Capture the cell that displays the provided text and extract its [X, Y] central coordinate. 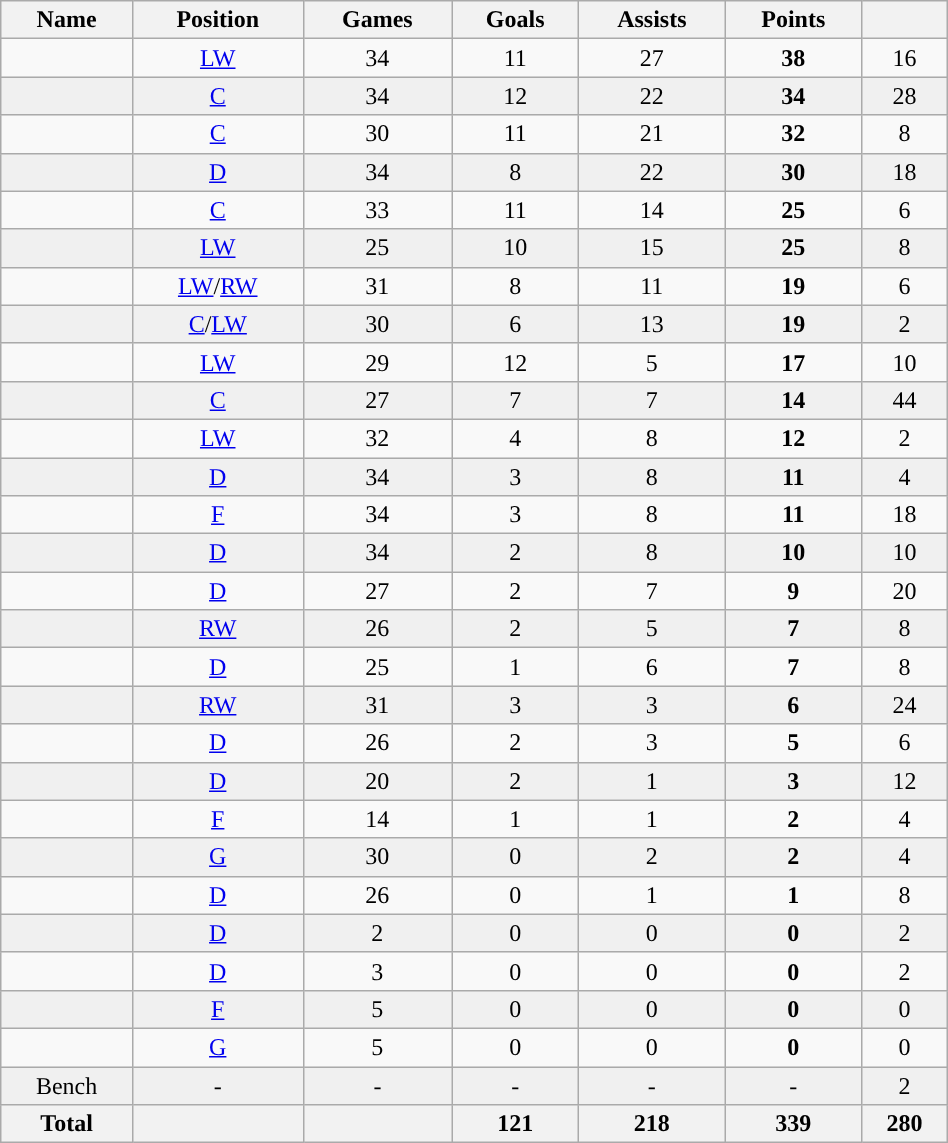
Assists [652, 20]
33 [378, 210]
Goals [516, 20]
9 [794, 591]
Games [378, 20]
339 [794, 1124]
13 [652, 324]
38 [794, 58]
15 [652, 248]
LW/RW [218, 286]
24 [905, 705]
Name [67, 20]
C/LW [218, 324]
280 [905, 1124]
28 [905, 96]
17 [794, 362]
Bench [67, 1085]
121 [516, 1124]
218 [652, 1124]
44 [905, 400]
Points [794, 20]
21 [652, 134]
Total [67, 1124]
Position [218, 20]
16 [905, 58]
29 [378, 362]
